Pinpoint the cell where the given text exists, returning its [X, Y] midpoint coordinate. 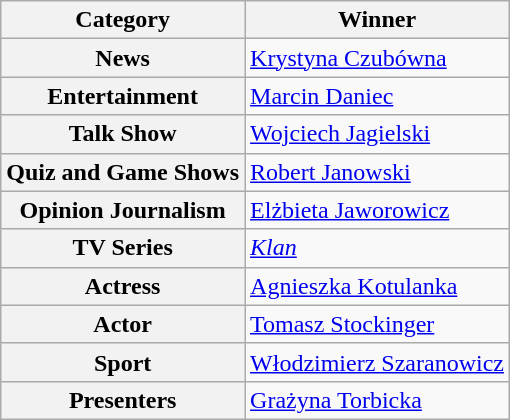
Włodzimierz Szaranowicz [378, 362]
Tomasz Stockinger [378, 324]
Actor [123, 324]
TV Series [123, 248]
Wojciech Jagielski [378, 134]
Category [123, 20]
Marcin Daniec [378, 96]
Winner [378, 20]
Sport [123, 362]
Quiz and Game Shows [123, 172]
Opinion Journalism [123, 210]
Grażyna Torbicka [378, 400]
Robert Janowski [378, 172]
News [123, 58]
Entertainment [123, 96]
Agnieszka Kotulanka [378, 286]
Presenters [123, 400]
Klan [378, 248]
Krystyna Czubówna [378, 58]
Actress [123, 286]
Elżbieta Jaworowicz [378, 210]
Talk Show [123, 134]
